Provide the [X, Y] coordinate of the cell's center where the given text is located.  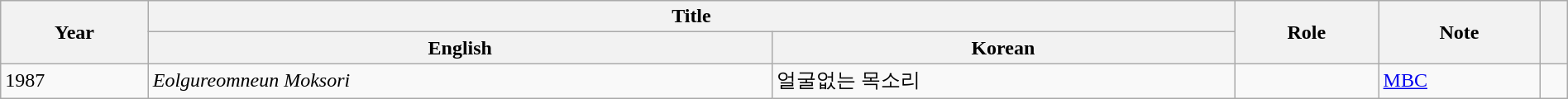
English [460, 48]
Year [74, 32]
Note [1459, 32]
얼굴없는 목소리 [1002, 81]
1987 [74, 81]
Role [1307, 32]
Title [691, 16]
Eolgureomneun Moksori [460, 81]
MBC [1459, 81]
Korean [1002, 48]
